Search for the cell housing the specified text and yield its [X, Y] center coordinate. 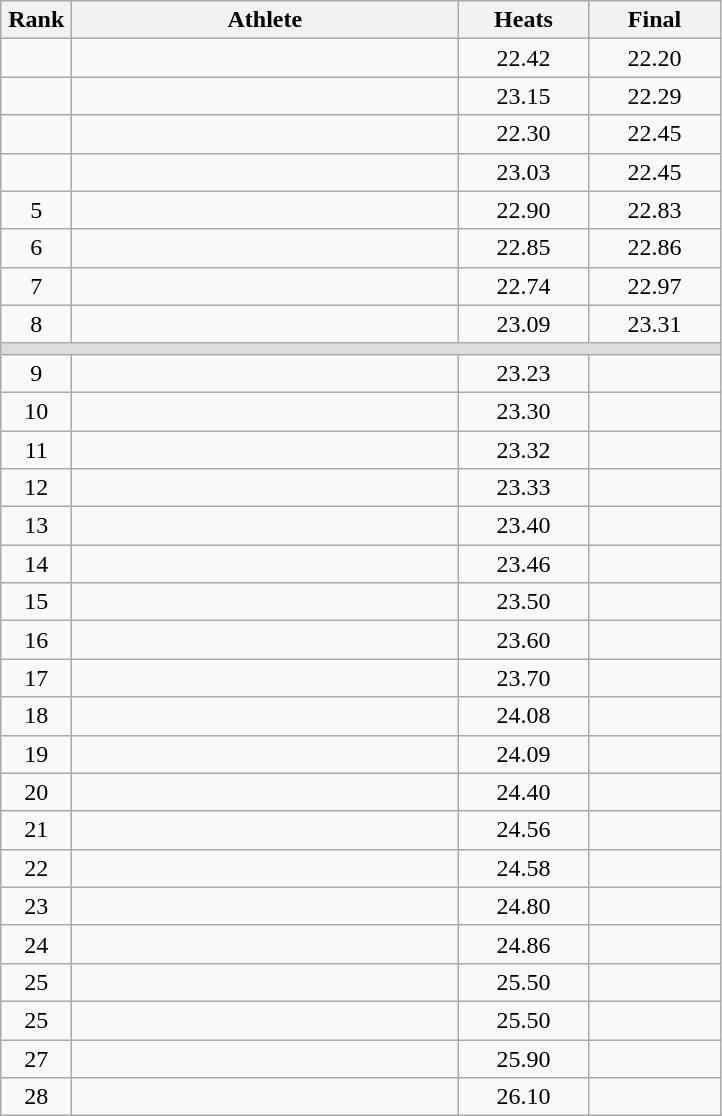
18 [36, 716]
24 [36, 944]
16 [36, 640]
22.20 [654, 58]
22.83 [654, 210]
22 [36, 868]
22.90 [524, 210]
24.40 [524, 792]
Final [654, 20]
22.74 [524, 286]
28 [36, 1097]
24.09 [524, 754]
Athlete [265, 20]
23.31 [654, 324]
17 [36, 678]
23.50 [524, 602]
Rank [36, 20]
6 [36, 248]
22.42 [524, 58]
24.08 [524, 716]
13 [36, 526]
15 [36, 602]
24.86 [524, 944]
23.32 [524, 449]
22.85 [524, 248]
23.46 [524, 564]
20 [36, 792]
23.60 [524, 640]
23.40 [524, 526]
26.10 [524, 1097]
19 [36, 754]
23.33 [524, 488]
21 [36, 830]
24.56 [524, 830]
23 [36, 906]
8 [36, 324]
22.97 [654, 286]
23.70 [524, 678]
10 [36, 411]
23.09 [524, 324]
27 [36, 1059]
24.80 [524, 906]
24.58 [524, 868]
22.30 [524, 134]
25.90 [524, 1059]
5 [36, 210]
12 [36, 488]
23.03 [524, 172]
14 [36, 564]
7 [36, 286]
Heats [524, 20]
23.23 [524, 373]
22.86 [654, 248]
23.30 [524, 411]
11 [36, 449]
22.29 [654, 96]
9 [36, 373]
23.15 [524, 96]
